Scan for the cell matching the given text and deliver its [x, y] coordinate at center. 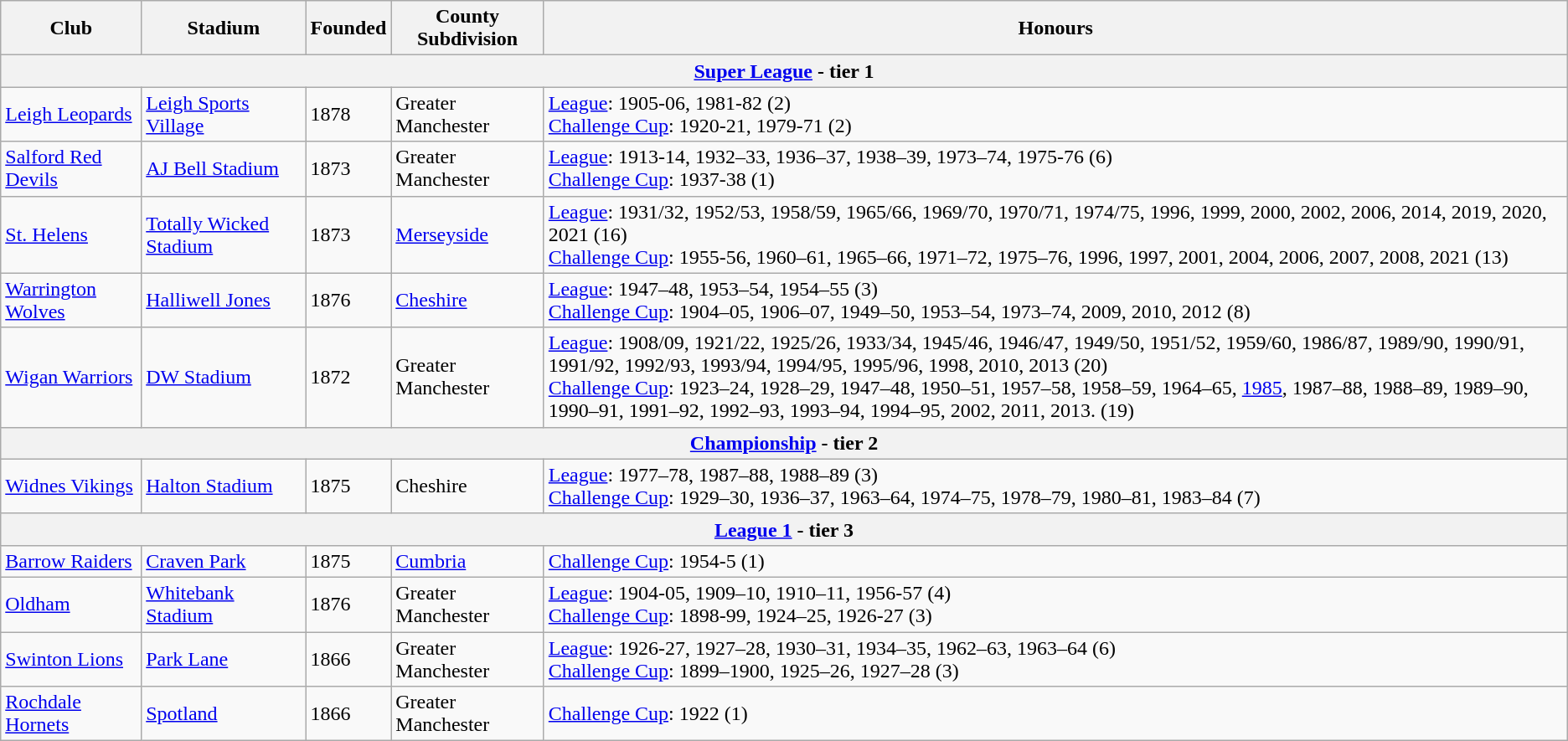
Cumbria [467, 561]
Halliwell Jones [224, 300]
Rochdale Hornets [71, 713]
Wigan Warriors [71, 377]
Leigh Leopards [71, 114]
County Subdivision [467, 28]
Totally Wicked Stadium [224, 234]
DW Stadium [224, 377]
Swinton Lions [71, 658]
Barrow Raiders [71, 561]
League: 1913-14, 1932–33, 1936–37, 1938–39, 1973–74, 1975-76 (6)Challenge Cup: 1937-38 (1) [1055, 169]
Founded [348, 28]
League: 1904-05, 1909–10, 1910–11, 1956-57 (4)Challenge Cup: 1898-99, 1924–25, 1926-27 (3) [1055, 605]
Championship - tier 2 [784, 443]
Stadium [224, 28]
Oldham [71, 605]
Super League - tier 1 [784, 71]
League 1 - tier 3 [784, 529]
Club [71, 28]
AJ Bell Stadium [224, 169]
1872 [348, 377]
Salford Red Devils [71, 169]
Halton Stadium [224, 486]
League: 1926-27, 1927–28, 1930–31, 1934–35, 1962–63, 1963–64 (6)Challenge Cup: 1899–1900, 1925–26, 1927–28 (3) [1055, 658]
Whitebank Stadium [224, 605]
Widnes Vikings [71, 486]
Honours [1055, 28]
Spotland [224, 713]
Park Lane [224, 658]
League: 1947–48, 1953–54, 1954–55 (3)Challenge Cup: 1904–05, 1906–07, 1949–50, 1953–54, 1973–74, 2009, 2010, 2012 (8) [1055, 300]
Challenge Cup: 1954-5 (1) [1055, 561]
Challenge Cup: 1922 (1) [1055, 713]
League: 1977–78, 1987–88, 1988–89 (3)Challenge Cup: 1929–30, 1936–37, 1963–64, 1974–75, 1978–79, 1980–81, 1983–84 (7) [1055, 486]
Warrington Wolves [71, 300]
League: 1905-06, 1981-82 (2)Challenge Cup: 1920-21, 1979-71 (2) [1055, 114]
St. Helens [71, 234]
Leigh Sports Village [224, 114]
Craven Park [224, 561]
1878 [348, 114]
Merseyside [467, 234]
